Locate the cell with the specified text and output its (X, Y) center coordinate. 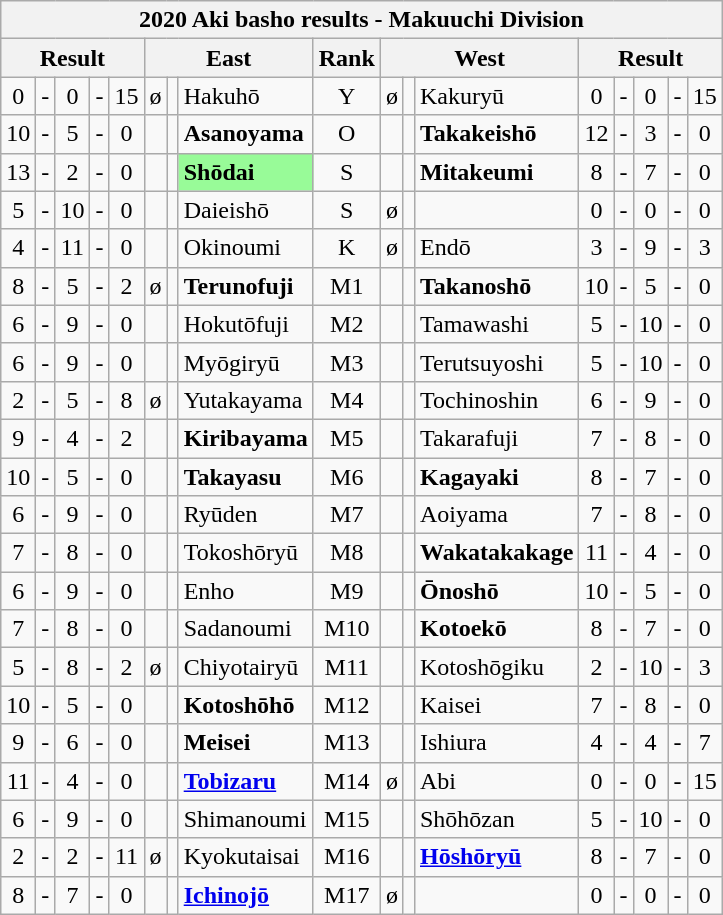
K (346, 248)
East (228, 58)
Kiribayama (246, 438)
M3 (346, 362)
Takayasu (246, 477)
Takanoshō (496, 286)
Y (346, 96)
Ōnoshō (496, 591)
Terunofuji (246, 286)
Enho (246, 591)
Sadanoumi (246, 629)
West (480, 58)
M13 (346, 743)
Abi (496, 781)
Tochinoshin (496, 400)
Kakuryū (496, 96)
M6 (346, 477)
Aoiyama (496, 515)
Kaisei (496, 705)
Kotoshōgiku (496, 667)
Takarafuji (496, 438)
Ichinojō (246, 895)
Kagayaki (496, 477)
M9 (346, 591)
Wakatakakage (496, 553)
Myōgiryū (246, 362)
Shōhōzan (496, 819)
Kyokutaisai (246, 857)
Mitakeumi (496, 172)
13 (18, 172)
M11 (346, 667)
M10 (346, 629)
O (346, 134)
Hokutōfuji (246, 324)
Rank (346, 58)
Meisei (246, 743)
Endō (496, 248)
M16 (346, 857)
M8 (346, 553)
Ishiura (496, 743)
Hakuhō (246, 96)
Takakeishō (496, 134)
M1 (346, 286)
Tokoshōryū (246, 553)
Daieishō (246, 210)
M5 (346, 438)
Chiyotairyū (246, 667)
Tamawashi (496, 324)
Asanoyama (246, 134)
M4 (346, 400)
Tobizaru (246, 781)
Kotoekō (496, 629)
Okinoumi (246, 248)
Kotoshōhō (246, 705)
Ryūden (246, 515)
Shōdai (246, 172)
2020 Aki basho results - Makuuchi Division (362, 20)
Shimanoumi (246, 819)
M15 (346, 819)
Hōshōryū (496, 857)
12 (596, 134)
M12 (346, 705)
Terutsuyoshi (496, 362)
M2 (346, 324)
M7 (346, 515)
M17 (346, 895)
M14 (346, 781)
Yutakayama (246, 400)
